Determine the [X, Y] coordinate at the center of the cell enclosing the given text.  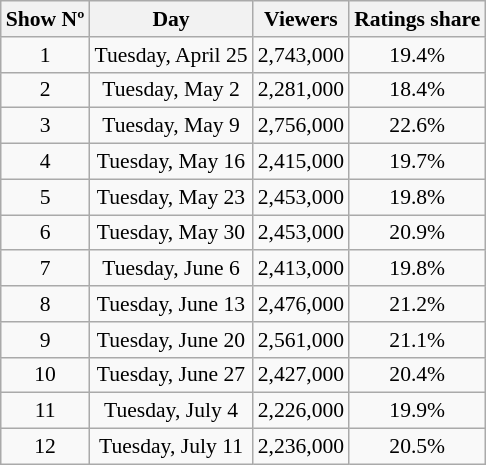
Tuesday, May 30 [170, 233]
6 [46, 233]
2,427,000 [301, 375]
Day [170, 19]
18.4% [417, 90]
22.6% [417, 126]
19.7% [417, 162]
7 [46, 269]
2,561,000 [301, 340]
2 [46, 90]
10 [46, 375]
Tuesday, May 9 [170, 126]
Tuesday, May 2 [170, 90]
21.1% [417, 340]
2,281,000 [301, 90]
20.5% [417, 447]
4 [46, 162]
Viewers [301, 19]
2,236,000 [301, 447]
1 [46, 55]
Tuesday, July 11 [170, 447]
2,226,000 [301, 411]
2,743,000 [301, 55]
Tuesday, May 23 [170, 197]
Tuesday, July 4 [170, 411]
21.2% [417, 304]
Tuesday, June 20 [170, 340]
20.9% [417, 233]
Tuesday, April 25 [170, 55]
9 [46, 340]
5 [46, 197]
12 [46, 447]
8 [46, 304]
3 [46, 126]
2,756,000 [301, 126]
Tuesday, June 13 [170, 304]
2,413,000 [301, 269]
Tuesday, May 16 [170, 162]
11 [46, 411]
Tuesday, June 6 [170, 269]
Ratings share [417, 19]
2,476,000 [301, 304]
20.4% [417, 375]
2,415,000 [301, 162]
19.9% [417, 411]
19.4% [417, 55]
Tuesday, June 27 [170, 375]
Show Nº [46, 19]
